Extract the (x, y) coordinate from the center of the cell holding the provided text.  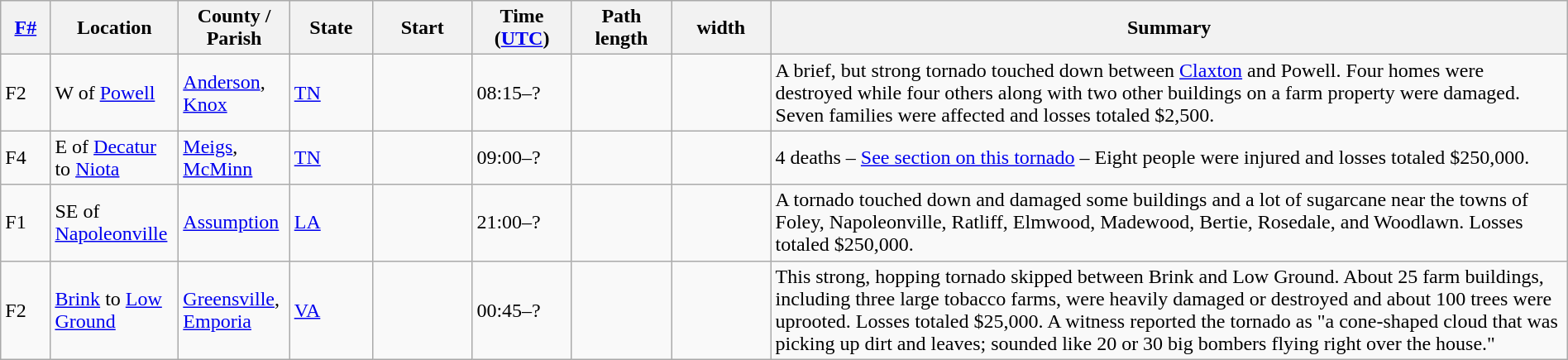
E of Decatur to Niota (114, 157)
width (721, 28)
Greensville, Emporia (234, 310)
VA (331, 310)
W of Powell (114, 93)
F4 (26, 157)
Meigs, McMinn (234, 157)
Summary (1169, 28)
LA (331, 223)
Start (423, 28)
4 deaths – See section on this tornado – Eight people were injured and losses totaled $250,000. (1169, 157)
State (331, 28)
F1 (26, 223)
Location (114, 28)
Brink to Low Ground (114, 310)
Time (UTC) (522, 28)
SE of Napoleonville (114, 223)
09:00–? (522, 157)
00:45–? (522, 310)
Anderson, Knox (234, 93)
County / Parish (234, 28)
F# (26, 28)
Path length (621, 28)
08:15–? (522, 93)
21:00–? (522, 223)
Assumption (234, 223)
